Return the [X, Y] coordinate for the center point of the cell that contains the specified text.  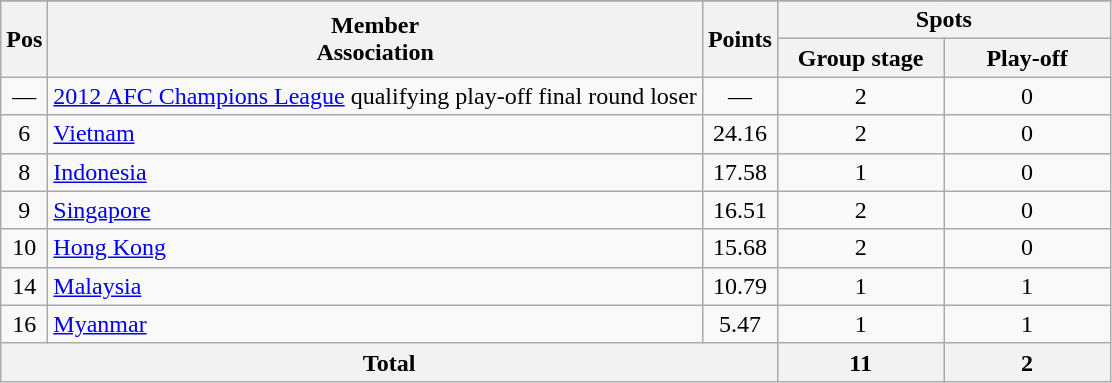
Singapore [376, 210]
Spots [944, 20]
Myanmar [376, 324]
Vietnam [376, 134]
MemberAssociation [376, 39]
Pos [24, 39]
Play-off [1027, 58]
Group stage [860, 58]
Points [740, 39]
11 [860, 362]
Hong Kong [376, 248]
Total [390, 362]
10.79 [740, 286]
Malaysia [376, 286]
16.51 [740, 210]
10 [24, 248]
5.47 [740, 324]
9 [24, 210]
14 [24, 286]
24.16 [740, 134]
2012 AFC Champions League qualifying play-off final round loser [376, 96]
15.68 [740, 248]
16 [24, 324]
Indonesia [376, 172]
17.58 [740, 172]
6 [24, 134]
8 [24, 172]
